Pinpoint the cell where the given text exists, returning its [x, y] midpoint coordinate. 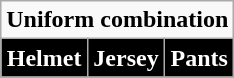
Jersey [126, 58]
Uniform combination [118, 20]
Helmet [44, 58]
Pants [200, 58]
